Search for the cell housing the specified text and yield its [X, Y] center coordinate. 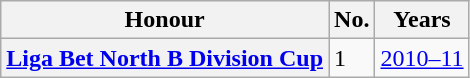
Years [422, 20]
Honour [165, 20]
1 [352, 58]
2010–11 [422, 58]
No. [352, 20]
Liga Bet North B Division Cup [165, 58]
